Capture the cell that displays the provided text and extract its (X, Y) central coordinate. 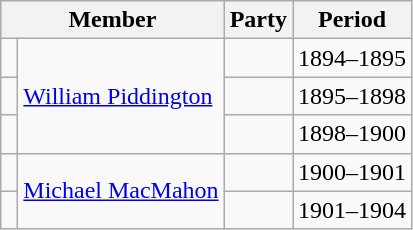
Michael MacMahon (121, 191)
1894–1895 (352, 58)
Member (112, 20)
William Piddington (121, 96)
1900–1901 (352, 172)
1895–1898 (352, 96)
Party (258, 20)
1898–1900 (352, 134)
1901–1904 (352, 210)
Period (352, 20)
